Provide the (X, Y) coordinate of the cell's center where the given text is located.  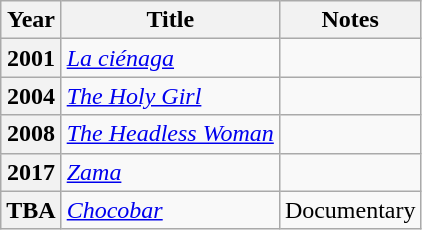
2004 (31, 96)
Title (170, 20)
The Headless Woman (170, 134)
2001 (31, 58)
Year (31, 20)
2008 (31, 134)
La ciénaga (170, 58)
TBA (31, 210)
Zama (170, 172)
2017 (31, 172)
The Holy Girl (170, 96)
Chocobar (170, 210)
Notes (350, 20)
Documentary (350, 210)
